Extract the (x, y) coordinate from the center of the cell holding the provided text.  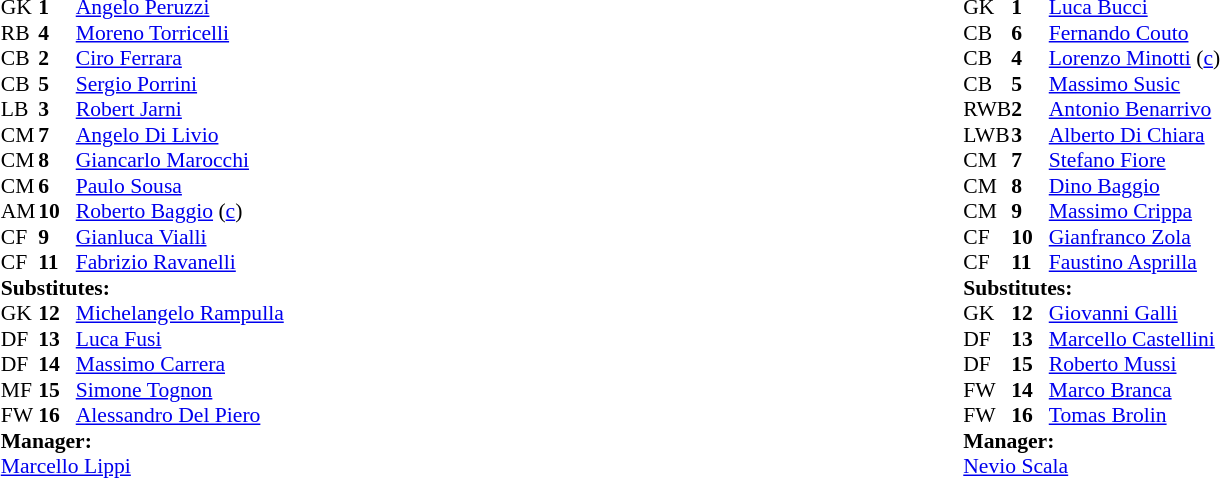
Marcello Castellini (1134, 339)
Roberto Baggio (c) (180, 211)
Luca Fusi (180, 339)
Roberto Mussi (1134, 365)
Giancarlo Marocchi (180, 161)
Dino Baggio (1134, 186)
Massimo Susic (1134, 84)
Massimo Carrera (180, 365)
Massimo Crippa (1134, 211)
Robert Jarni (180, 109)
Fernando Couto (1134, 33)
Lorenzo Minotti (c) (1134, 59)
Marco Branca (1134, 390)
Michelangelo Rampulla (180, 313)
LWB (987, 135)
Ciro Ferrara (180, 59)
AM (20, 211)
LB (20, 109)
Faustino Asprilla (1134, 263)
Antonio Benarrivo (1134, 109)
MF (20, 390)
Angelo Di Livio (180, 135)
Paulo Sousa (180, 186)
Simone Tognon (180, 390)
Giovanni Galli (1134, 313)
Gianluca Vialli (180, 237)
RB (20, 33)
Fabrizio Ravanelli (180, 263)
Stefano Fiore (1134, 161)
Moreno Torricelli (180, 33)
Sergio Porrini (180, 84)
Gianfranco Zola (1134, 237)
RWB (987, 109)
Alberto Di Chiara (1134, 135)
Alessandro Del Piero (180, 415)
Tomas Brolin (1134, 415)
